Pinpoint the cell where the given text exists, returning its [X, Y] midpoint coordinate. 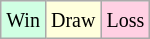
Loss [126, 20]
Draw [72, 20]
Win [24, 20]
